Find where the given text appears and provide that cell's center as (x, y) coordinate. 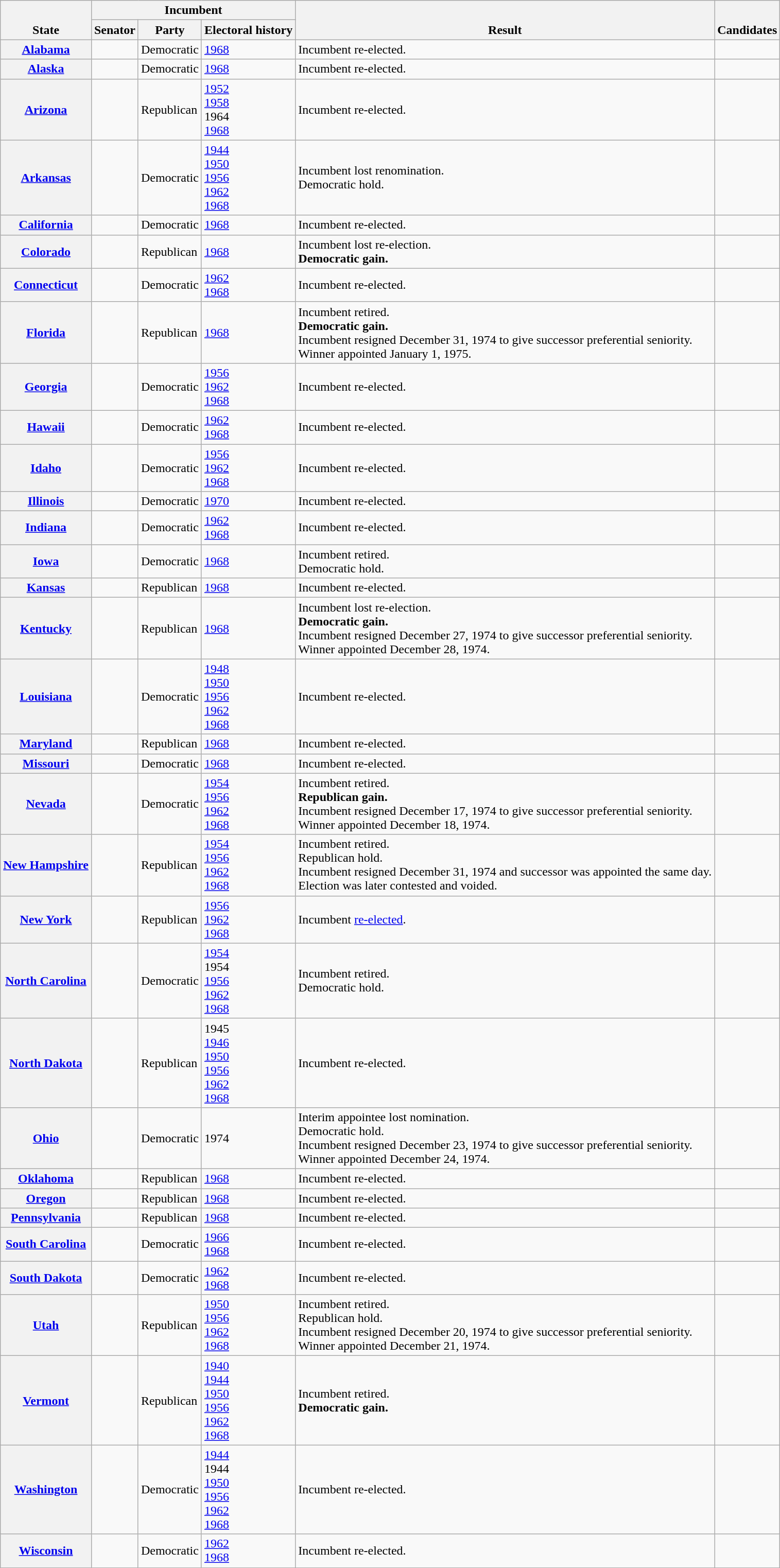
Senator (114, 30)
Arkansas (46, 178)
Washington (46, 1490)
Incumbent retired.Democratic gain. (505, 1400)
Alaska (46, 69)
Kentucky (46, 628)
19441950195619621968 (248, 178)
Arizona (46, 109)
Result (505, 20)
Incumbent lost re-election.Democratic gain. (505, 251)
1954 1954 195619621968 (248, 981)
Iowa (46, 561)
Incumbent (193, 10)
South Dakota (46, 1278)
Incumbent retired.Republican gain.Incumbent resigned December 17, 1974 to give successor preferential seniority.Winner appointed December 18, 1974. (505, 804)
Candidates (748, 20)
Pennsylvania (46, 1218)
Incumbent retired.Democratic gain.Incumbent resigned December 31, 1974 to give successor preferential seniority.Winner appointed January 1, 1975. (505, 333)
State (46, 20)
Indiana (46, 528)
North Dakota (46, 1062)
Wisconsin (46, 1550)
1940 19441950195619621968 (248, 1400)
Vermont (46, 1400)
1966 1968 (248, 1245)
Incumbent lost renomination.Democratic hold. (505, 178)
1970 (248, 501)
Illinois (46, 501)
Ohio (46, 1138)
Hawaii (46, 427)
Louisiana (46, 696)
New Hampshire (46, 865)
1945 1946 1950195619621968 (248, 1062)
Idaho (46, 467)
Kansas (46, 588)
New York (46, 919)
California (46, 225)
Nevada (46, 804)
Maryland (46, 744)
195219581964 1968 (248, 109)
1948 1950195619621968 (248, 696)
Oregon (46, 1198)
Oklahoma (46, 1178)
Party (170, 30)
Alabama (46, 49)
Florida (46, 333)
19441944 1950195619621968 (248, 1490)
Electoral history (248, 30)
South Carolina (46, 1245)
Connecticut (46, 285)
1974 (248, 1138)
Colorado (46, 251)
1950195619621968 (248, 1325)
Incumbent retired.Republican hold.Incumbent resigned December 20, 1974 to give successor preferential seniority.Winner appointed December 21, 1974. (505, 1325)
Utah (46, 1325)
Missouri (46, 763)
North Carolina (46, 981)
Georgia (46, 387)
